Provide the (x, y) coordinate of the cell's center where the given text is located.  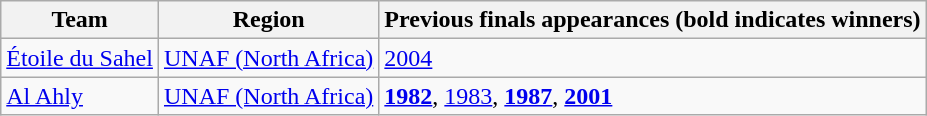
Region (268, 20)
Étoile du Sahel (80, 58)
1982, 1983, 1987, 2001 (652, 96)
Previous finals appearances (bold indicates winners) (652, 20)
Al Ahly (80, 96)
Team (80, 20)
2004 (652, 58)
